Capture the cell that displays the provided text and extract its (x, y) central coordinate. 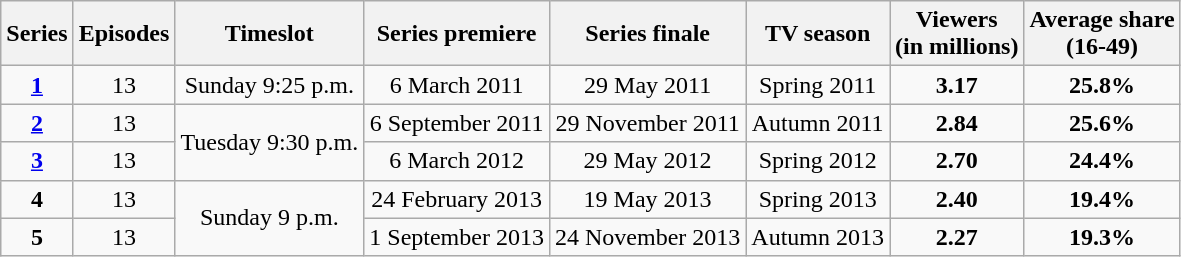
Sunday 9:25 p.m. (270, 85)
2.84 (957, 123)
Autumn 2011 (818, 123)
TV season (818, 34)
Series premiere (457, 34)
6 September 2011 (457, 123)
2.40 (957, 199)
Viewers(in millions) (957, 34)
Spring 2013 (818, 199)
Series finale (647, 34)
29 November 2011 (647, 123)
Series (37, 34)
6 March 2012 (457, 161)
24 February 2013 (457, 199)
3.17 (957, 85)
2.70 (957, 161)
4 (37, 199)
Tuesday 9:30 p.m. (270, 142)
19.4% (1102, 199)
Autumn 2013 (818, 237)
2 (37, 123)
29 May 2012 (647, 161)
5 (37, 237)
Spring 2012 (818, 161)
19 May 2013 (647, 199)
6 March 2011 (457, 85)
Spring 2011 (818, 85)
25.8% (1102, 85)
1 September 2013 (457, 237)
1 (37, 85)
25.6% (1102, 123)
Episodes (124, 34)
24.4% (1102, 161)
24 November 2013 (647, 237)
Average share(16-49) (1102, 34)
Timeslot (270, 34)
3 (37, 161)
19.3% (1102, 237)
29 May 2011 (647, 85)
2.27 (957, 237)
Sunday 9 p.m. (270, 218)
